Return the [X, Y] coordinate for the center point of the cell that contains the specified text.  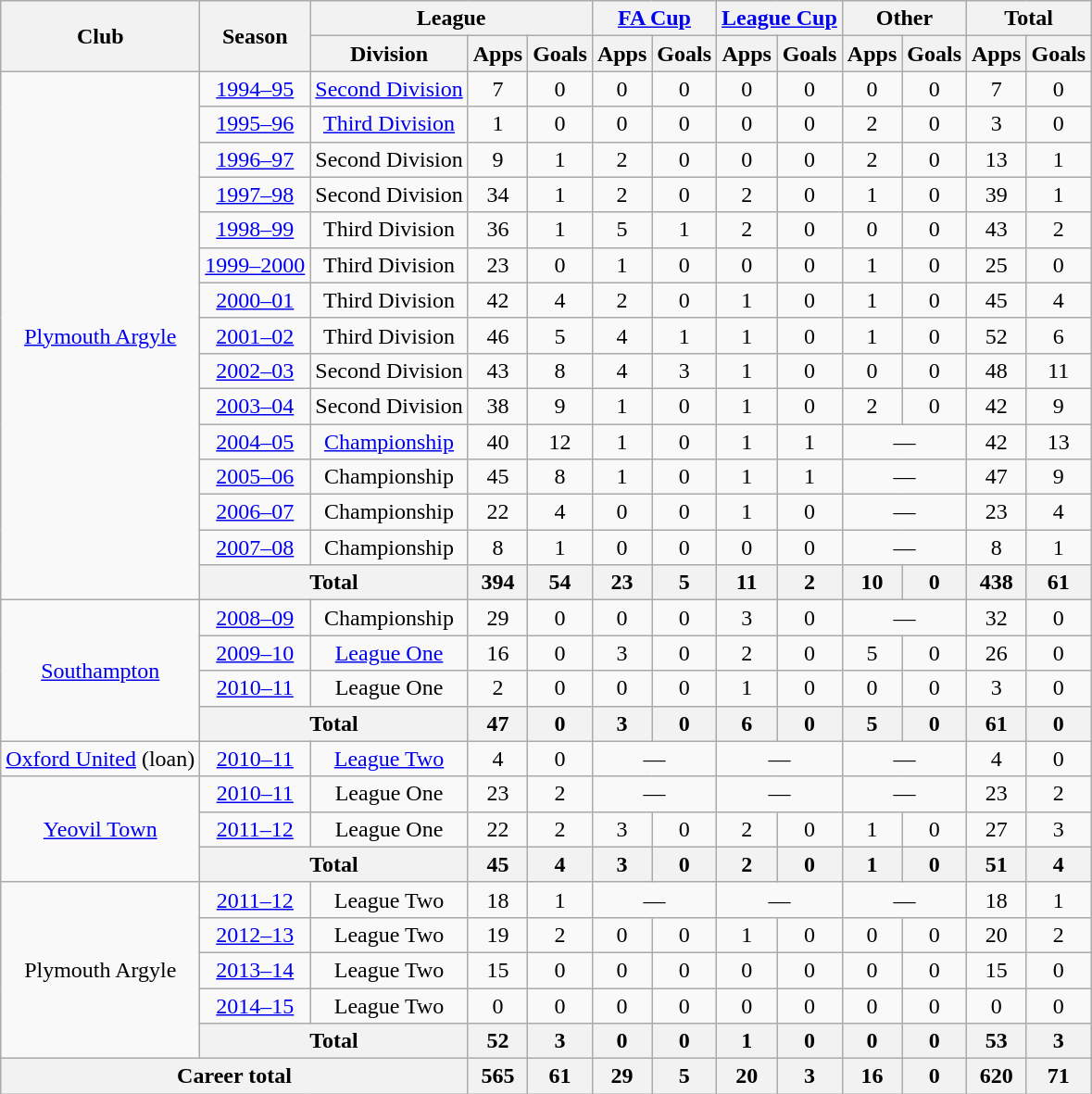
438 [997, 583]
Yeovil Town [100, 829]
10 [872, 583]
51 [997, 864]
Oxford United (loan) [100, 759]
53 [997, 1041]
36 [497, 230]
2013–14 [256, 970]
2000–01 [256, 300]
54 [560, 583]
2003–04 [256, 406]
2002–03 [256, 371]
Season [256, 36]
1997–98 [256, 195]
48 [997, 371]
2004–05 [256, 442]
1994–95 [256, 89]
2012–13 [256, 935]
46 [497, 335]
Club [100, 36]
12 [560, 442]
1995–96 [256, 124]
71 [1059, 1076]
League Cup [780, 19]
32 [997, 618]
2009–10 [256, 653]
Division [389, 54]
25 [997, 265]
League [452, 19]
620 [997, 1076]
34 [497, 195]
2006–07 [256, 512]
2005–06 [256, 477]
2007–08 [256, 547]
40 [497, 442]
394 [497, 583]
39 [997, 195]
2014–15 [256, 1005]
Other [904, 19]
1999–2000 [256, 265]
Career total [234, 1076]
26 [997, 653]
1996–97 [256, 159]
565 [497, 1076]
2008–09 [256, 618]
Southampton [100, 671]
1998–99 [256, 230]
FA Cup [654, 19]
2001–02 [256, 335]
27 [997, 829]
19 [497, 935]
38 [497, 406]
